Output the [x, y] coordinate of the center of the cell containing the given text.  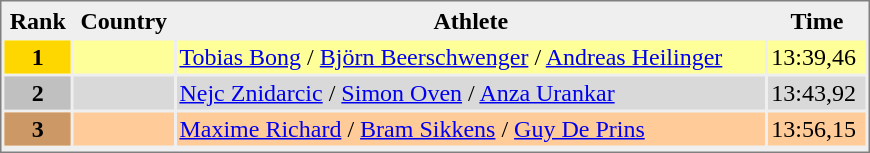
1 [38, 56]
13:39,46 [816, 56]
Nejc Znidarcic / Simon Oven / Anza Urankar [470, 92]
13:43,92 [816, 92]
2 [38, 92]
Tobias Bong / Björn Beerschwenger / Andreas Heilinger [470, 56]
3 [38, 128]
Maxime Richard / Bram Sikkens / Guy De Prins [470, 128]
Rank [38, 20]
Time [816, 20]
Athlete [470, 20]
Country [124, 20]
13:56,15 [816, 128]
